Identify which cell holds the provided text, then report its [x, y] central coordinate. 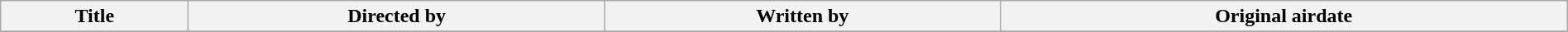
Written by [802, 16]
Original airdate [1284, 16]
Directed by [397, 16]
Title [94, 16]
